Provide the (X, Y) coordinate of the cell's center where the given text is located.  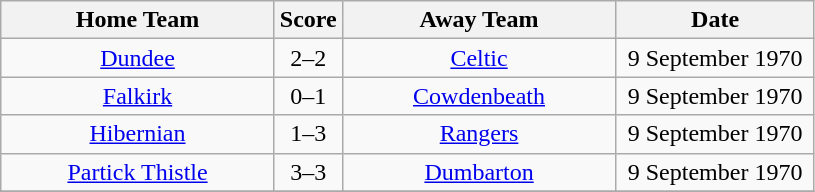
Away Team (479, 20)
1–3 (308, 134)
0–1 (308, 96)
Dundee (138, 58)
Celtic (479, 58)
Falkirk (138, 96)
3–3 (308, 172)
Date (716, 20)
Dumbarton (479, 172)
Hibernian (138, 134)
Partick Thistle (138, 172)
Cowdenbeath (479, 96)
Rangers (479, 134)
Score (308, 20)
2–2 (308, 58)
Home Team (138, 20)
